Provide the [X, Y] coordinate of the cell's center where the given text is located.  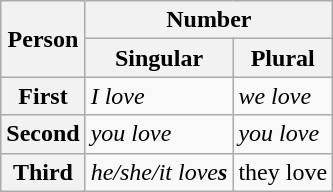
Singular [159, 58]
Number [208, 20]
I love [159, 96]
they love [283, 172]
First [43, 96]
Person [43, 39]
Third [43, 172]
he/she/it loves [159, 172]
we love [283, 96]
Second [43, 134]
Plural [283, 58]
